Search for the cell housing the specified text and yield its [X, Y] center coordinate. 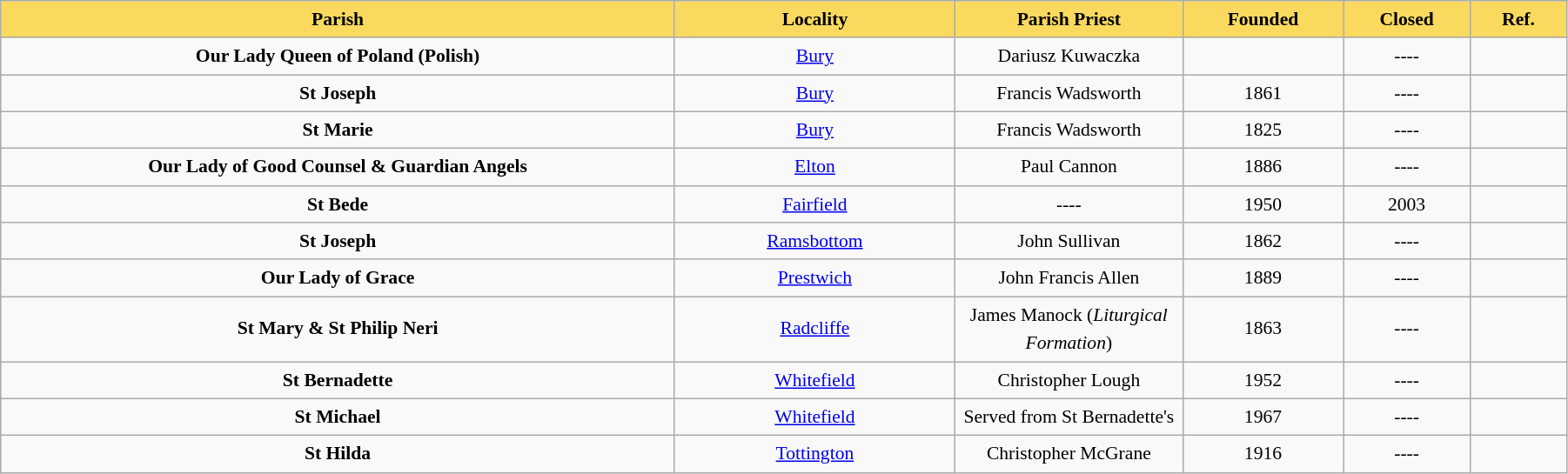
1863 [1263, 329]
Christopher Lough [1069, 381]
Paul Cannon [1069, 167]
St Hilda [338, 454]
Fairfield [814, 205]
2003 [1407, 205]
James Manock (Liturgical Formation) [1069, 329]
Ramsbottom [814, 242]
1861 [1263, 94]
1862 [1263, 242]
Christopher McGrane [1069, 454]
Our Lady Queen of Poland (Polish) [338, 57]
1950 [1263, 205]
1889 [1263, 278]
St Michael [338, 417]
Dariusz Kuwaczka [1069, 57]
St Bede [338, 205]
Served from St Bernadette's [1069, 417]
Our Lady of Good Counsel & Guardian Angels [338, 167]
Elton [814, 167]
Prestwich [814, 278]
John Sullivan [1069, 242]
1886 [1263, 167]
Tottington [814, 454]
John Francis Allen [1069, 278]
1825 [1263, 130]
1967 [1263, 417]
Radcliffe [814, 329]
Ref. [1518, 19]
St Mary & St Philip Neri [338, 329]
Parish Priest [1069, 19]
St Bernadette [338, 381]
Founded [1263, 19]
1952 [1263, 381]
Parish [338, 19]
Locality [814, 19]
St Marie [338, 130]
Closed [1407, 19]
Our Lady of Grace [338, 278]
1916 [1263, 454]
